Pinpoint the cell where the given text exists, returning its (X, Y) midpoint coordinate. 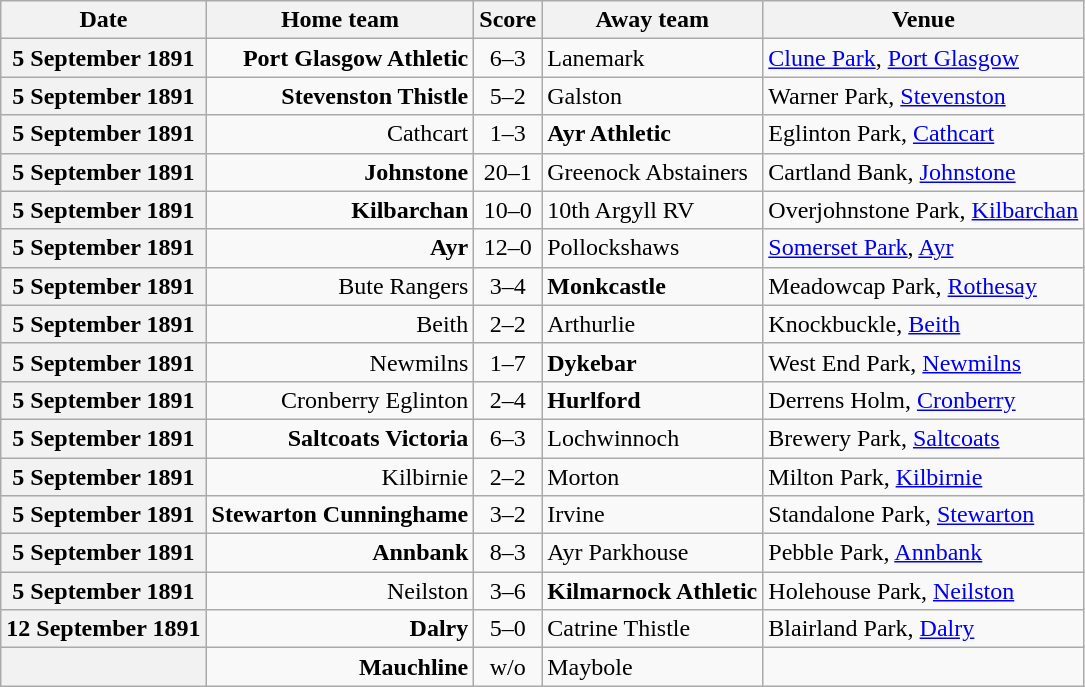
Dalry (340, 629)
Johnstone (340, 172)
3–4 (508, 286)
20–1 (508, 172)
Annbank (340, 553)
Standalone Park, Stewarton (924, 515)
Kilmarnock Athletic (652, 591)
Warner Park, Stevenston (924, 96)
12 September 1891 (104, 629)
Mauchline (340, 667)
Saltcoats Victoria (340, 438)
Morton (652, 477)
1–3 (508, 134)
1–7 (508, 362)
Lanemark (652, 58)
Stewarton Cunninghame (340, 515)
Arthurlie (652, 324)
12–0 (508, 248)
Stevenston Thistle (340, 96)
Maybole (652, 667)
Kilbirnie (340, 477)
Away team (652, 20)
Lochwinnoch (652, 438)
2–4 (508, 400)
Neilston (340, 591)
Irvine (652, 515)
Bute Rangers (340, 286)
Brewery Park, Saltcoats (924, 438)
Ayr (340, 248)
10th Argyll RV (652, 210)
Cathcart (340, 134)
w/o (508, 667)
Galston (652, 96)
Ayr Athletic (652, 134)
Hurlford (652, 400)
Greenock Abstainers (652, 172)
Date (104, 20)
Monkcastle (652, 286)
West End Park, Newmilns (924, 362)
Derrens Holm, Cronberry (924, 400)
5–2 (508, 96)
10–0 (508, 210)
Newmilns (340, 362)
Knockbuckle, Beith (924, 324)
Ayr Parkhouse (652, 553)
Blairland Park, Dalry (924, 629)
Beith (340, 324)
Clune Park, Port Glasgow (924, 58)
Overjohnstone Park, Kilbarchan (924, 210)
5–0 (508, 629)
Home team (340, 20)
Holehouse Park, Neilston (924, 591)
Score (508, 20)
Meadowcap Park, Rothesay (924, 286)
3–6 (508, 591)
Cartland Bank, Johnstone (924, 172)
8–3 (508, 553)
Catrine Thistle (652, 629)
Venue (924, 20)
3–2 (508, 515)
Eglinton Park, Cathcart (924, 134)
Dykebar (652, 362)
Milton Park, Kilbirnie (924, 477)
Kilbarchan (340, 210)
Somerset Park, Ayr (924, 248)
Pebble Park, Annbank (924, 553)
Cronberry Eglinton (340, 400)
Port Glasgow Athletic (340, 58)
Pollockshaws (652, 248)
